Provide the (X, Y) coordinate of the cell's center where the given text is located.  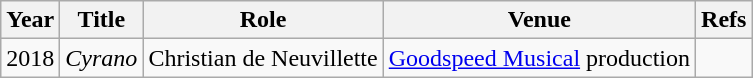
Year (30, 20)
2018 (30, 58)
Venue (539, 20)
Title (102, 20)
Goodspeed Musical production (539, 58)
Cyrano (102, 58)
Role (263, 20)
Christian de Neuvillette (263, 58)
Refs (724, 20)
